Return the [x, y] coordinate for the center point of the cell that contains the specified text.  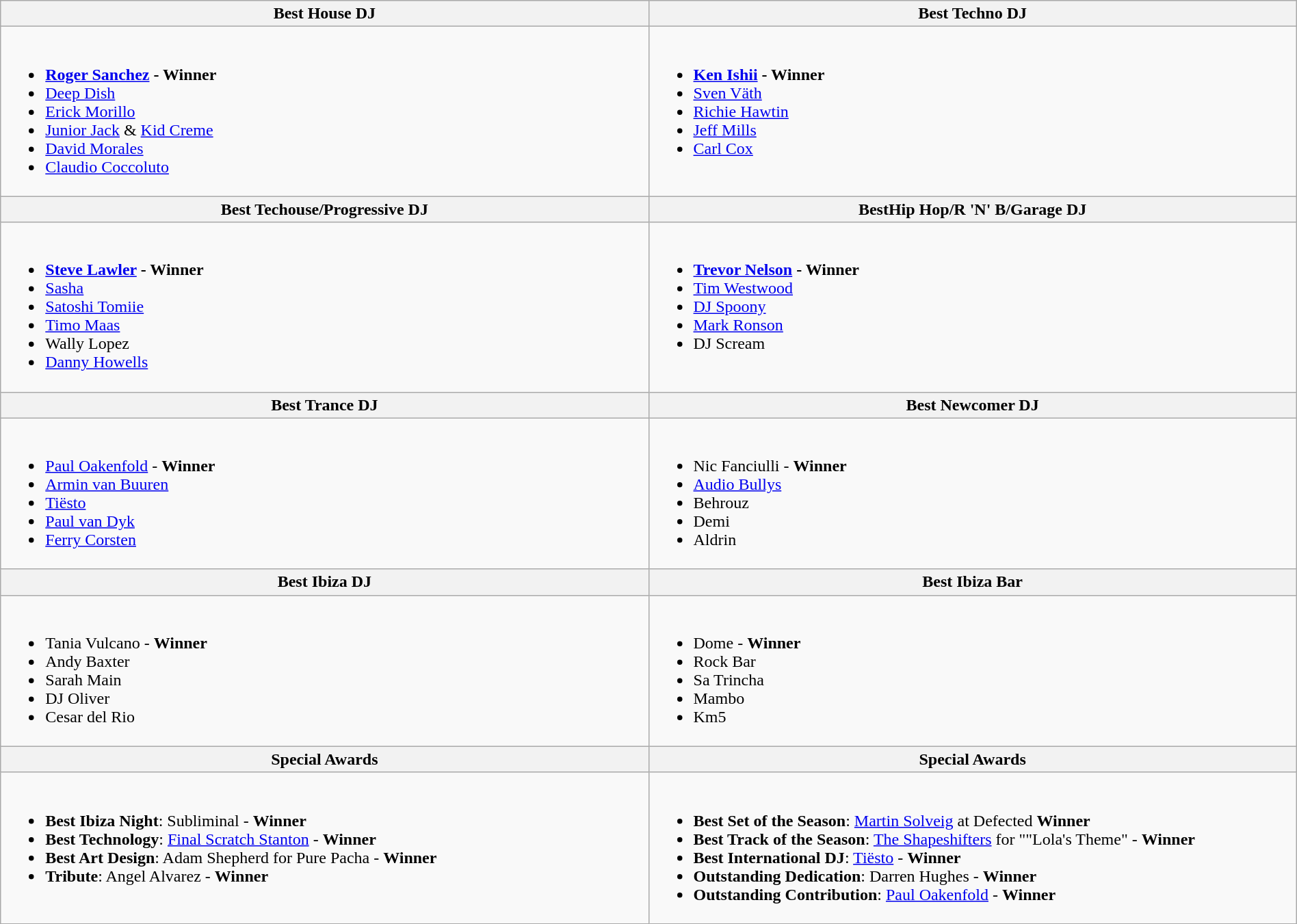
Roger Sanchez - WinnerDeep DishErick MorilloJunior Jack & Kid CremeDavid MoralesClaudio Coccoluto [324, 111]
Nic Fanciulli - WinnerAudio BullysBehrouzDemiAldrin [973, 494]
Best Techouse/Progressive DJ [324, 209]
BestHip Hop/R 'N' B/Garage DJ [973, 209]
Best Ibiza DJ [324, 582]
Paul Oakenfold - WinnerArmin van BuurenTiëstoPaul van DykFerry Corsten [324, 494]
Dome - WinnerRock BarSa TrinchaMamboKm5 [973, 670]
Ken Ishii - WinnerSven VäthRichie HawtinJeff MillsCarl Cox [973, 111]
Tania Vulcano - WinnerAndy BaxterSarah MainDJ OliverCesar del Rio [324, 670]
Best House DJ [324, 14]
Trevor Nelson - WinnerTim WestwoodDJ SpoonyMark RonsonDJ Scream [973, 307]
Best Trance DJ [324, 405]
Steve Lawler - WinnerSashaSatoshi TomiieTimo MaasWally LopezDanny Howells [324, 307]
Best Techno DJ [973, 14]
Best Ibiza Bar [973, 582]
Best Newcomer DJ [973, 405]
